Locate the cell with the specified text and output its (x, y) center coordinate. 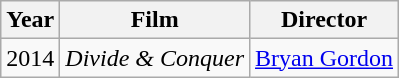
Film (155, 20)
Divide & Conquer (155, 58)
2014 (30, 58)
Bryan Gordon (324, 58)
Year (30, 20)
Director (324, 20)
